Find where the given text appears and provide that cell's center as (X, Y) coordinate. 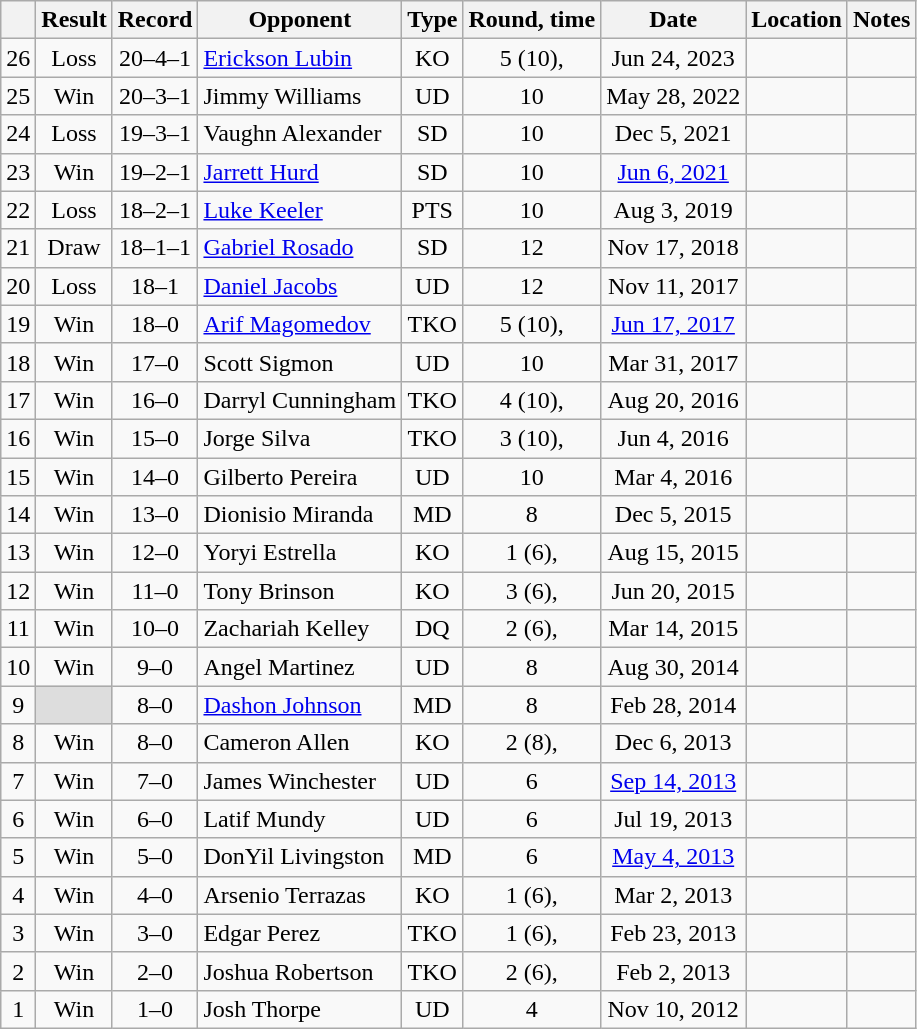
Gilberto Pereira (300, 477)
Jarrett Hurd (300, 172)
Cameron Allen (300, 743)
Date (674, 20)
16–0 (155, 400)
3 (6), (532, 591)
19–2–1 (155, 172)
22 (18, 210)
9 (18, 705)
Mar 2, 2013 (674, 895)
1 (18, 1009)
4 (10), (532, 400)
2 (18, 971)
18–1 (155, 286)
2 (8), (532, 743)
Luke Keeler (300, 210)
Jul 19, 2013 (674, 819)
6–0 (155, 819)
PTS (432, 210)
Daniel Jacobs (300, 286)
May 4, 2013 (674, 857)
5–0 (155, 857)
Gabriel Rosado (300, 248)
Jun 4, 2016 (674, 438)
19–3–1 (155, 134)
Jorge Silva (300, 438)
15 (18, 477)
12–0 (155, 553)
Nov 17, 2018 (674, 248)
1–0 (155, 1009)
Jun 24, 2023 (674, 58)
Draw (74, 248)
14–0 (155, 477)
Arsenio Terrazas (300, 895)
20–4–1 (155, 58)
3–0 (155, 933)
26 (18, 58)
20–3–1 (155, 96)
Feb 23, 2013 (674, 933)
Vaughn Alexander (300, 134)
Dionisio Miranda (300, 515)
Dashon Johnson (300, 705)
11–0 (155, 591)
18 (18, 362)
Nov 11, 2017 (674, 286)
Aug 3, 2019 (674, 210)
DQ (432, 629)
Erickson Lubin (300, 58)
Jun 6, 2021 (674, 172)
Joshua Robertson (300, 971)
Angel Martinez (300, 667)
Jun 17, 2017 (674, 324)
5 (18, 857)
21 (18, 248)
Notes (881, 20)
18–2–1 (155, 210)
24 (18, 134)
Nov 10, 2012 (674, 1009)
20 (18, 286)
Mar 4, 2016 (674, 477)
3 (18, 933)
James Winchester (300, 781)
19 (18, 324)
Feb 2, 2013 (674, 971)
10–0 (155, 629)
2–0 (155, 971)
Aug 15, 2015 (674, 553)
Zachariah Kelley (300, 629)
Feb 28, 2014 (674, 705)
17–0 (155, 362)
Latif Mundy (300, 819)
13–0 (155, 515)
7 (18, 781)
May 28, 2022 (674, 96)
Dec 5, 2021 (674, 134)
Sep 14, 2013 (674, 781)
Record (155, 20)
14 (18, 515)
23 (18, 172)
7–0 (155, 781)
Mar 14, 2015 (674, 629)
Location (797, 20)
Yoryi Estrella (300, 553)
Mar 31, 2017 (674, 362)
Round, time (532, 20)
Dec 5, 2015 (674, 515)
9–0 (155, 667)
Opponent (300, 20)
16 (18, 438)
Aug 20, 2016 (674, 400)
13 (18, 553)
17 (18, 400)
Jun 20, 2015 (674, 591)
Tony Brinson (300, 591)
Result (74, 20)
Josh Thorpe (300, 1009)
Arif Magomedov (300, 324)
11 (18, 629)
18–0 (155, 324)
Scott Sigmon (300, 362)
18–1–1 (155, 248)
Jimmy Williams (300, 96)
25 (18, 96)
Edgar Perez (300, 933)
DonYil Livingston (300, 857)
Dec 6, 2013 (674, 743)
15–0 (155, 438)
Type (432, 20)
Aug 30, 2014 (674, 667)
3 (10), (532, 438)
Darryl Cunningham (300, 400)
4–0 (155, 895)
